From the cell containing the given text, extract its center point as (X, Y) coordinate. 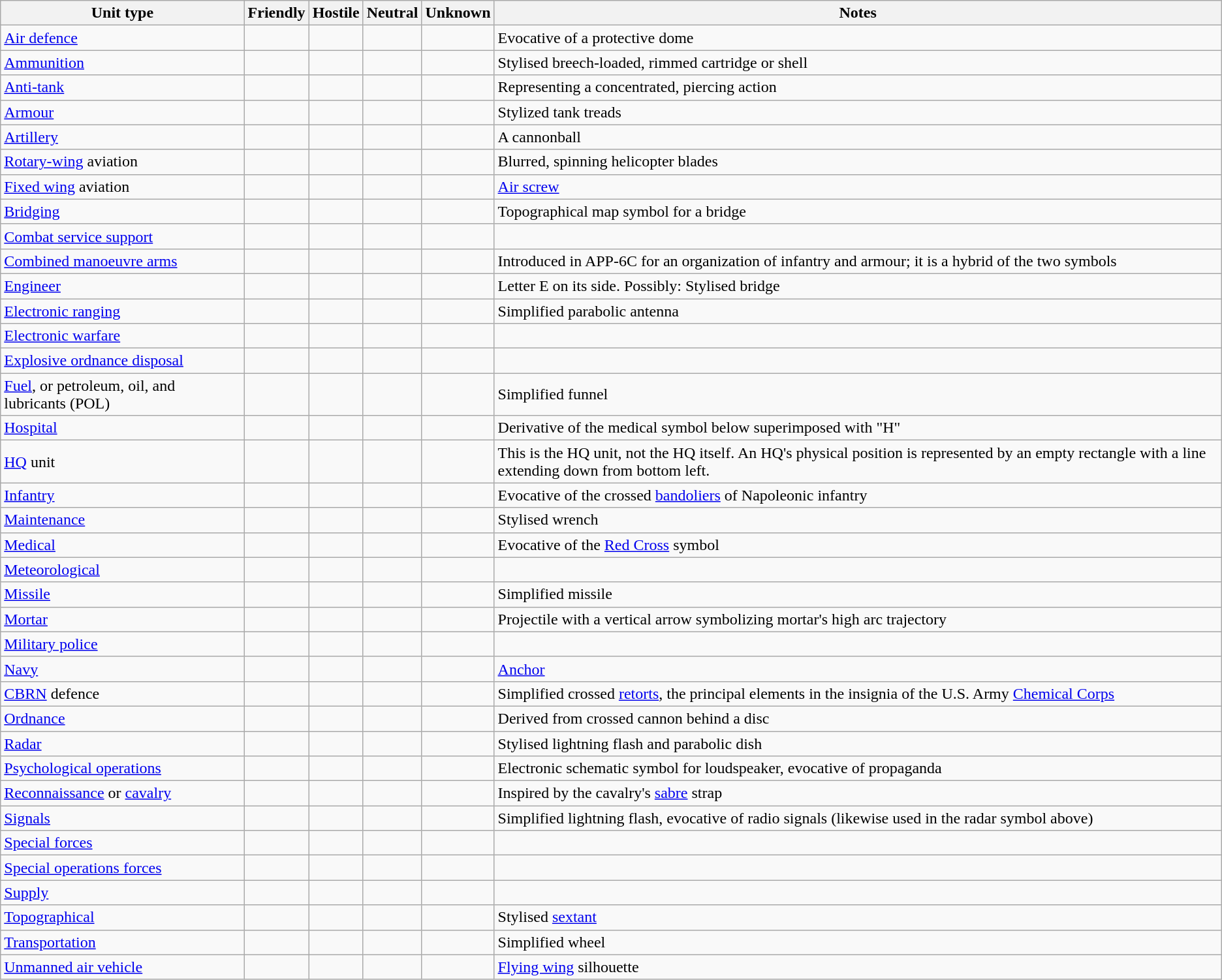
Inspired by the cavalry's sabre strap (858, 793)
Ordnance (123, 718)
Supply (123, 893)
Unknown (458, 13)
This is the HQ unit, not the HQ itself. An HQ's physical position is represented by an empty rectangle with a line extending down from bottom left. (858, 462)
Bridging (123, 211)
Mortar (123, 619)
A cannonball (858, 137)
Hospital (123, 428)
Stylised breech-loaded, rimmed cartridge or shell (858, 63)
Stylized tank treads (858, 112)
Simplified crossed retorts, the principal elements in the insignia of the U.S. Army Chemical Corps (858, 694)
Engineer (123, 286)
Anchor (858, 669)
Navy (123, 669)
Representing a concentrated, piercing action (858, 87)
Missile (123, 594)
Armour (123, 112)
CBRN defence (123, 694)
Combat service support (123, 236)
Neutral (392, 13)
Topographical map symbol for a bridge (858, 211)
Introduced in APP-6C for an organization of infantry and armour; it is a hybrid of the two symbols (858, 261)
Rotary-wing aviation (123, 162)
Electronic warfare (123, 336)
Simplified lightning flash, evocative of radio signals (likewise used in the radar symbol above) (858, 818)
Explosive ordnance disposal (123, 361)
Medical (123, 545)
Meteorological (123, 570)
Flying wing silhouette (858, 967)
Simplified funnel (858, 394)
Evocative of the Red Cross symbol (858, 545)
Electronic ranging (123, 311)
Electronic schematic symbol for loudspeaker, evocative of propaganda (858, 769)
Letter E on its side. Possibly: Stylised bridge (858, 286)
Transportation (123, 942)
Anti-tank (123, 87)
Evocative of a protective dome (858, 38)
Unit type (123, 13)
Simplified wheel (858, 942)
Stylised wrench (858, 520)
Evocative of the crossed bandoliers of Napoleonic infantry (858, 495)
Notes (858, 13)
Stylised sextant (858, 917)
Derived from crossed cannon behind a disc (858, 718)
Friendly (277, 13)
Radar (123, 743)
Simplified missile (858, 594)
Projectile with a vertical arrow symbolizing mortar's high arc trajectory (858, 619)
Special operations forces (123, 868)
Air screw (858, 187)
Signals (123, 818)
Topographical (123, 917)
Infantry (123, 495)
Combined manoeuvre arms (123, 261)
Hostile (336, 13)
Air defence (123, 38)
Reconnaissance or cavalry (123, 793)
Military police (123, 644)
Unmanned air vehicle (123, 967)
Special forces (123, 843)
Maintenance (123, 520)
HQ unit (123, 462)
Fuel, or petroleum, oil, and lubricants (POL) (123, 394)
Fixed wing aviation (123, 187)
Stylised lightning flash and parabolic dish (858, 743)
Psychological operations (123, 769)
Ammunition (123, 63)
Blurred, spinning helicopter blades (858, 162)
Artillery (123, 137)
Simplified parabolic antenna (858, 311)
Derivative of the medical symbol below superimposed with "H" (858, 428)
